Return the (X, Y) coordinate for the center point of the cell that contains the specified text.  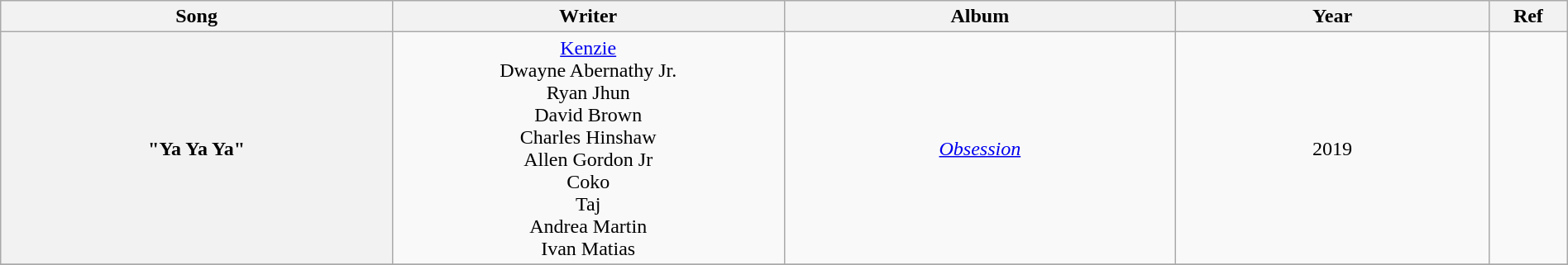
Song (197, 17)
Album (980, 17)
Ref (1528, 17)
KenzieDwayne Abernathy Jr.Ryan JhunDavid BrownCharles HinshawAllen Gordon JrCokoTajAndrea MartinIvan Matias (588, 149)
"Ya Ya Ya" (197, 149)
Obsession (980, 149)
Year (1333, 17)
Writer (588, 17)
2019 (1333, 149)
